Extract the [X, Y] coordinate from the center of the cell holding the provided text.  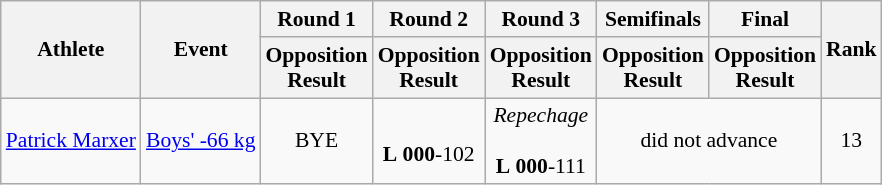
Semifinals [653, 19]
Rank [852, 50]
did not advance [709, 142]
Final [765, 19]
Boys' -66 kg [201, 142]
L 000-102 [429, 142]
Round 2 [429, 19]
Event [201, 50]
Round 3 [541, 19]
Patrick Marxer [71, 142]
Repechage L 000-111 [541, 142]
Athlete [71, 50]
13 [852, 142]
Round 1 [317, 19]
BYE [317, 142]
